Extract the [X, Y] coordinate from the center of the cell holding the provided text.  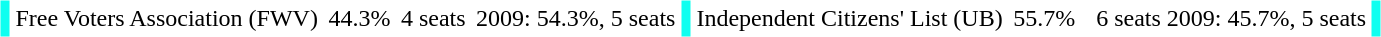
Independent Citizens' List (UB) [850, 18]
Free Voters Association (FWV) [166, 18]
55.7% [1044, 18]
4 seats [433, 18]
44.3% [360, 18]
2009: 54.3%, 5 seats [576, 18]
6 seats 2009: 45.7%, 5 seats [1232, 18]
